Identify which cell holds the provided text, then report its (X, Y) central coordinate. 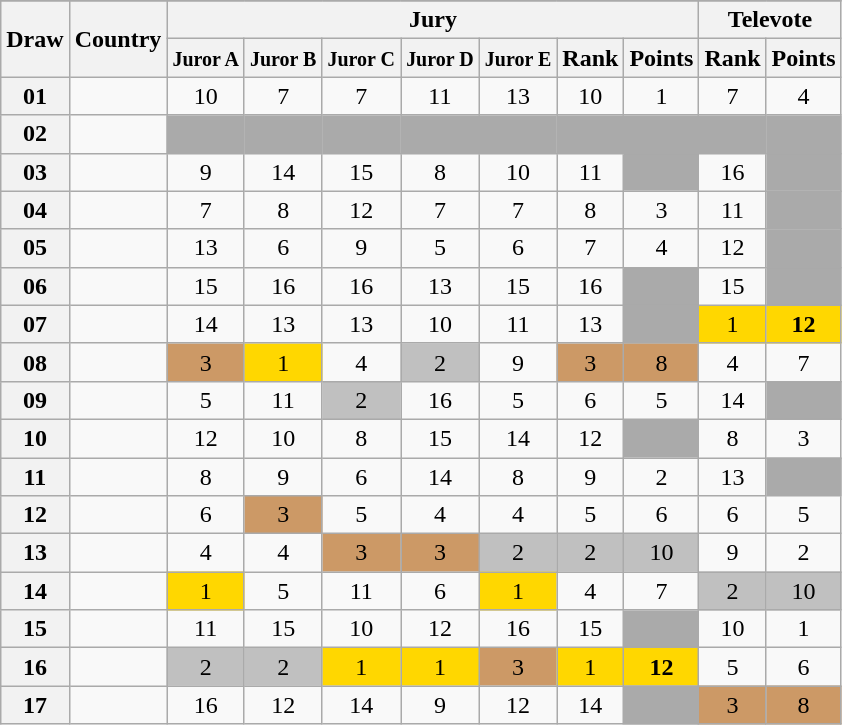
Draw (35, 39)
Juror E (518, 58)
Country (118, 39)
Juror C (362, 58)
06 (35, 286)
Televote (770, 20)
01 (35, 96)
08 (35, 362)
07 (35, 324)
Jury (433, 20)
09 (35, 400)
17 (35, 705)
04 (35, 210)
05 (35, 248)
03 (35, 172)
02 (35, 134)
Juror A (206, 58)
Juror D (440, 58)
Juror B (283, 58)
